Extract the [x, y] coordinate from the center of the cell holding the provided text.  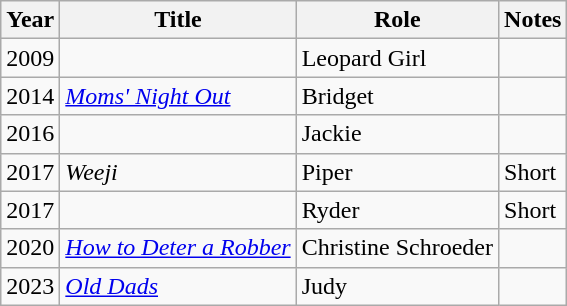
Moms' Night Out [178, 96]
Leopard Girl [397, 58]
2009 [30, 58]
Weeji [178, 172]
Notes [533, 20]
2023 [30, 286]
2014 [30, 96]
Old Dads [178, 286]
Title [178, 20]
Bridget [397, 96]
How to Deter a Robber [178, 248]
2016 [30, 134]
Christine Schroeder [397, 248]
Year [30, 20]
Role [397, 20]
Judy [397, 286]
Piper [397, 172]
2020 [30, 248]
Ryder [397, 210]
Jackie [397, 134]
